Detect which cell encompasses the target text, then output its [X, Y] center coordinate. 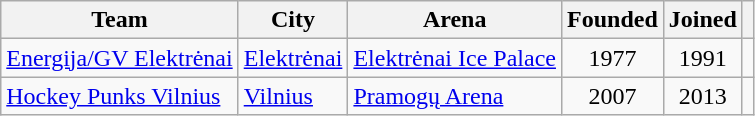
2007 [612, 96]
2013 [702, 96]
Hockey Punks Vilnius [120, 96]
City [293, 20]
Energija/GV Elektrėnai [120, 58]
Team [120, 20]
Founded [612, 20]
Vilnius [293, 96]
Elektrėnai Ice Palace [455, 58]
1977 [612, 58]
Elektrėnai [293, 58]
1991 [702, 58]
Pramogų Arena [455, 96]
Arena [455, 20]
Joined [702, 20]
